Locate the cell with the specified text and output its (X, Y) center coordinate. 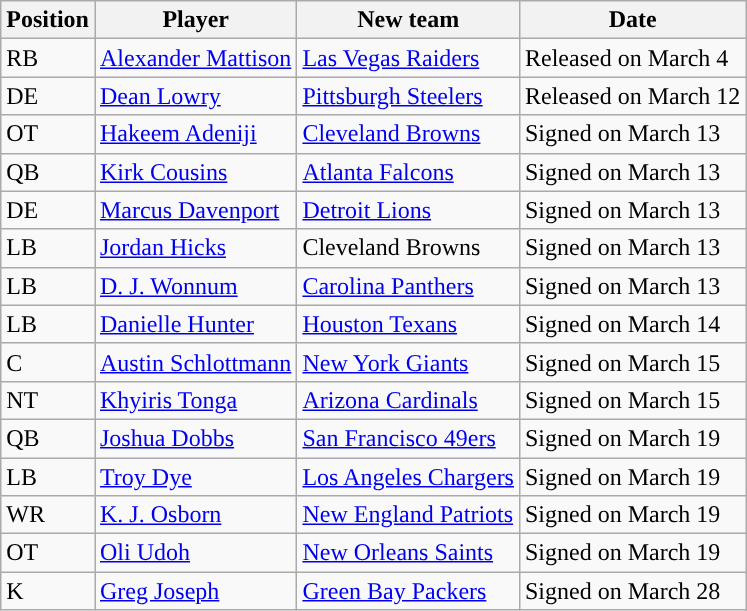
Jordan Hicks (195, 248)
Alexander Mattison (195, 58)
Greg Joseph (195, 591)
Pittsburgh Steelers (408, 96)
K (48, 591)
D. J. Wonnum (195, 286)
Hakeem Adeniji (195, 134)
Kirk Cousins (195, 172)
C (48, 362)
WR (48, 515)
Austin Schlottmann (195, 362)
Player (195, 20)
RB (48, 58)
New York Giants (408, 362)
Atlanta Falcons (408, 172)
Dean Lowry (195, 96)
Detroit Lions (408, 210)
Houston Texans (408, 324)
Joshua Dobbs (195, 438)
Green Bay Packers (408, 591)
Danielle Hunter (195, 324)
Position (48, 20)
Carolina Panthers (408, 286)
Los Angeles Chargers (408, 477)
San Francisco 49ers (408, 438)
New England Patriots (408, 515)
Khyiris Tonga (195, 400)
K. J. Osborn (195, 515)
Released on March 4 (632, 58)
New Orleans Saints (408, 553)
Date (632, 20)
Las Vegas Raiders (408, 58)
Signed on March 28 (632, 591)
Arizona Cardinals (408, 400)
NT (48, 400)
Troy Dye (195, 477)
Marcus Davenport (195, 210)
New team (408, 20)
Signed on March 14 (632, 324)
Released on March 12 (632, 96)
Oli Udoh (195, 553)
